Capture the cell that displays the provided text and extract its [x, y] central coordinate. 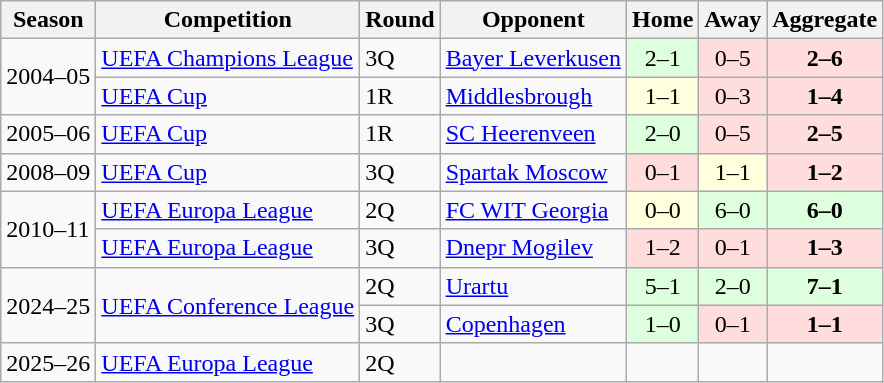
0–3 [733, 96]
SC Heerenveen [533, 134]
7–1 [825, 286]
Copenhagen [533, 324]
Bayer Leverkusen [533, 58]
Round [400, 20]
Season [48, 20]
2025–26 [48, 362]
1–0 [662, 324]
2024–25 [48, 305]
FC WIT Georgia [533, 210]
0–0 [662, 210]
UEFA Champions League [228, 58]
2010–11 [48, 229]
2004–05 [48, 77]
2–1 [662, 58]
Spartak Moscow [533, 172]
Competition [228, 20]
Aggregate [825, 20]
Middlesbrough [533, 96]
2005–06 [48, 134]
1–4 [825, 96]
Home [662, 20]
UEFA Conference League [228, 305]
1–3 [825, 248]
Urartu [533, 286]
Opponent [533, 20]
2–5 [825, 134]
2–6 [825, 58]
Dnepr Mogilev [533, 248]
5–1 [662, 286]
Away [733, 20]
2008–09 [48, 172]
